From the cell containing the given text, extract its center point as (x, y) coordinate. 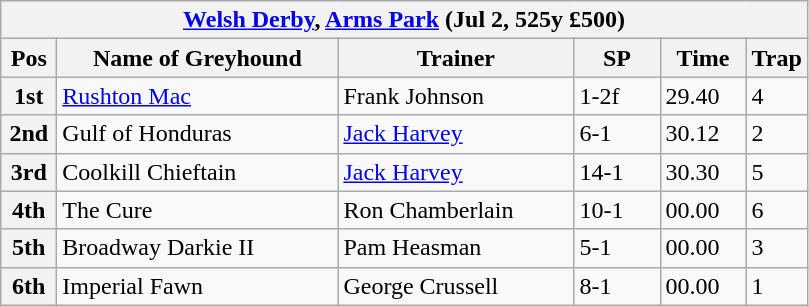
6 (776, 210)
SP (617, 58)
Imperial Fawn (198, 286)
6-1 (617, 134)
Name of Greyhound (198, 58)
2nd (29, 134)
The Cure (198, 210)
5-1 (617, 248)
5 (776, 172)
5th (29, 248)
Gulf of Honduras (198, 134)
14-1 (617, 172)
Welsh Derby, Arms Park (Jul 2, 525y £500) (404, 20)
Trap (776, 58)
1 (776, 286)
30.30 (703, 172)
10-1 (617, 210)
Broadway Darkie II (198, 248)
29.40 (703, 96)
Frank Johnson (456, 96)
1-2f (617, 96)
1st (29, 96)
2 (776, 134)
6th (29, 286)
Pam Heasman (456, 248)
George Crussell (456, 286)
30.12 (703, 134)
Time (703, 58)
Ron Chamberlain (456, 210)
4th (29, 210)
Coolkill Chieftain (198, 172)
3 (776, 248)
Pos (29, 58)
Rushton Mac (198, 96)
4 (776, 96)
3rd (29, 172)
8-1 (617, 286)
Trainer (456, 58)
